Detect which cell encompasses the target text, then output its (x, y) center coordinate. 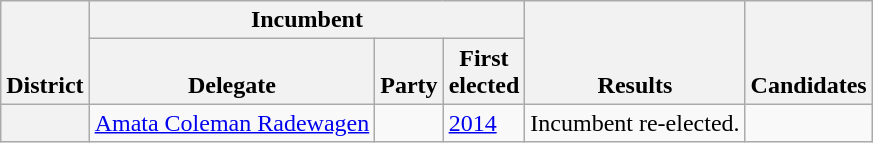
Results (635, 52)
Amata Coleman Radewagen (232, 123)
Candidates (808, 52)
Delegate (232, 72)
Party (409, 72)
District (45, 52)
2014 (484, 123)
Incumbent (307, 20)
Incumbent re-elected. (635, 123)
Firstelected (484, 72)
